Search for the cell housing the specified text and yield its [x, y] center coordinate. 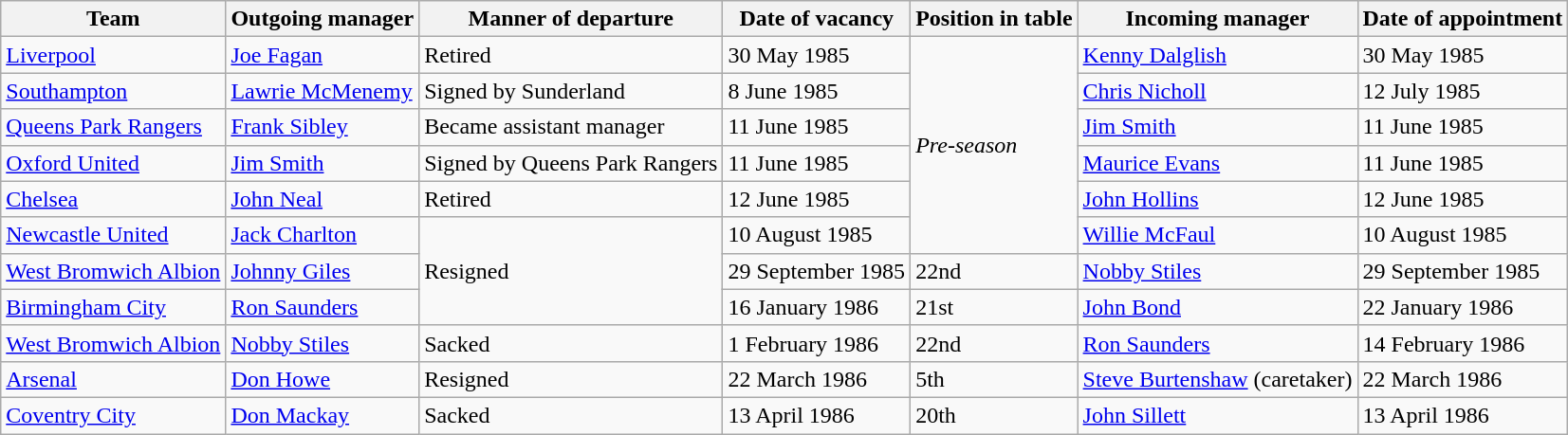
Joe Fagan [323, 55]
Frank Sibley [323, 127]
Pre-season [994, 145]
Lawrie McMenemy [323, 91]
John Bond [1218, 307]
Date of vacancy [817, 19]
Jack Charlton [323, 235]
12 July 1985 [1463, 91]
Arsenal [114, 379]
1 February 1986 [817, 343]
Coventry City [114, 415]
20th [994, 415]
Became assistant manager [571, 127]
21st [994, 307]
Steve Burtenshaw (caretaker) [1218, 379]
Queens Park Rangers [114, 127]
5th [994, 379]
Johnny Giles [323, 271]
John Neal [323, 199]
John Hollins [1218, 199]
Outgoing manager [323, 19]
Newcastle United [114, 235]
Kenny Dalglish [1218, 55]
Oxford United [114, 163]
Signed by Queens Park Rangers [571, 163]
16 January 1986 [817, 307]
Liverpool [114, 55]
Chelsea [114, 199]
22 January 1986 [1463, 307]
John Sillett [1218, 415]
14 February 1986 [1463, 343]
Manner of departure [571, 19]
Don Mackay [323, 415]
Signed by Sunderland [571, 91]
Date of appointment [1463, 19]
Team [114, 19]
Don Howe [323, 379]
Southampton [114, 91]
Maurice Evans [1218, 163]
Birmingham City [114, 307]
Position in table [994, 19]
Willie McFaul [1218, 235]
Incoming manager [1218, 19]
8 June 1985 [817, 91]
Chris Nicholl [1218, 91]
